Provide the [x, y] coordinate of the cell's center where the given text is located.  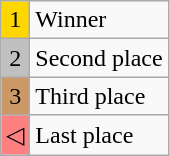
2 [16, 58]
◁ [16, 135]
Winner [99, 20]
1 [16, 20]
Second place [99, 58]
3 [16, 96]
Third place [99, 96]
Last place [99, 135]
